Provide the (X, Y) coordinate of the cell's center where the given text is located.  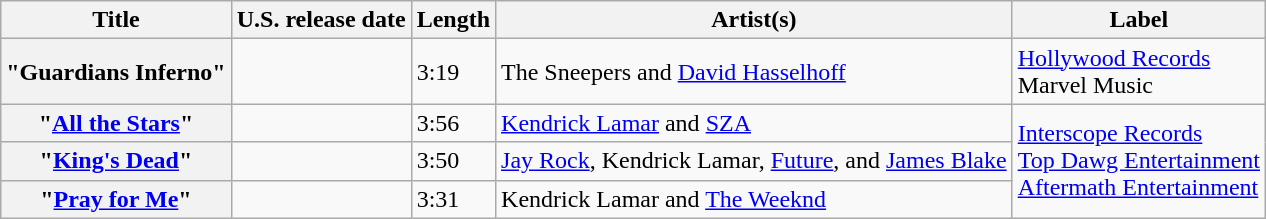
Artist(s) (754, 20)
U.S. release date (321, 20)
Label (1138, 20)
3:56 (453, 123)
"Pray for Me" (116, 199)
Kendrick Lamar and SZA (754, 123)
Interscope RecordsTop Dawg EntertainmentAftermath Entertainment (1138, 161)
The Sneepers and David Hasselhoff (754, 72)
3:50 (453, 161)
"All the Stars" (116, 123)
"Guardians Inferno" (116, 72)
"King's Dead" (116, 161)
Length (453, 20)
3:19 (453, 72)
3:31 (453, 199)
Title (116, 20)
Hollywood RecordsMarvel Music (1138, 72)
Kendrick Lamar and The Weeknd (754, 199)
Jay Rock, Kendrick Lamar, Future, and James Blake (754, 161)
